Scan for the cell matching the given text and deliver its (X, Y) coordinate at center. 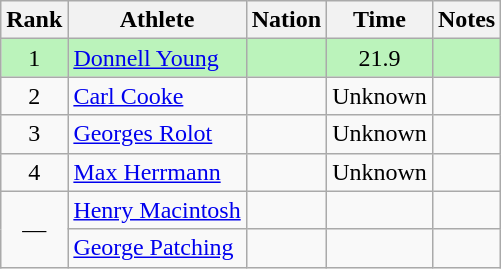
Notes (466, 20)
4 (34, 172)
George Patching (157, 248)
Carl Cooke (157, 96)
Henry Macintosh (157, 210)
21.9 (380, 58)
Athlete (157, 20)
Time (380, 20)
Rank (34, 20)
2 (34, 96)
Georges Rolot (157, 134)
Donnell Young (157, 58)
3 (34, 134)
— (34, 229)
Max Herrmann (157, 172)
Nation (286, 20)
1 (34, 58)
